Return [x, y] of the center of cell containing provided text 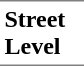
Street Level [42, 33]
